Determine the (x, y) coordinate at the center of the cell enclosing the given text.  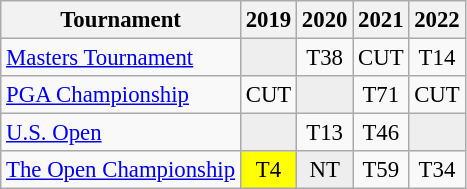
2020 (325, 20)
T59 (381, 170)
PGA Championship (121, 95)
T13 (325, 133)
NT (325, 170)
T14 (437, 58)
2022 (437, 20)
T46 (381, 133)
The Open Championship (121, 170)
2021 (381, 20)
2019 (268, 20)
Tournament (121, 20)
T34 (437, 170)
U.S. Open (121, 133)
T38 (325, 58)
Masters Tournament (121, 58)
T4 (268, 170)
T71 (381, 95)
